Capture the cell that displays the provided text and extract its [x, y] central coordinate. 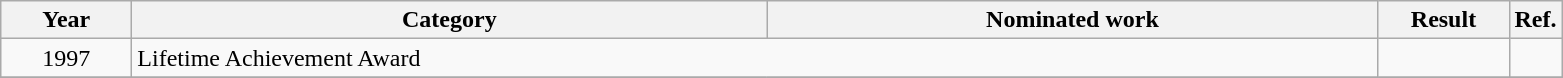
1997 [66, 58]
Category [450, 20]
Result [1444, 20]
Nominated work [1072, 20]
Year [66, 20]
Ref. [1536, 20]
Lifetime Achievement Award [755, 58]
